Scan for the cell matching the given text and deliver its [x, y] coordinate at center. 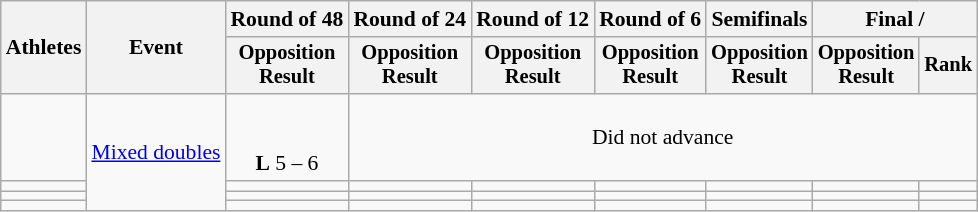
Round of 12 [532, 19]
L 5 – 6 [286, 138]
Round of 24 [410, 19]
Final / [895, 19]
Rank [948, 66]
Event [156, 48]
Mixed doubles [156, 152]
Athletes [44, 48]
Did not advance [662, 138]
Semifinals [760, 19]
Round of 6 [650, 19]
Round of 48 [286, 19]
